Provide the (X, Y) coordinate of the cell's center where the given text is located.  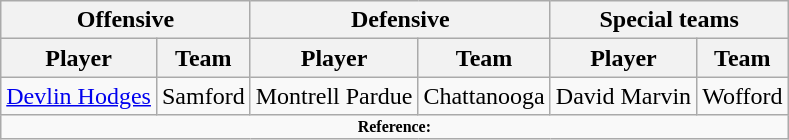
Defensive (400, 20)
Reference: (394, 127)
Samford (203, 96)
Special teams (669, 20)
Wofford (742, 96)
Montrell Pardue (334, 96)
David Marvin (623, 96)
Chattanooga (484, 96)
Offensive (126, 20)
Devlin Hodges (79, 96)
